Search for the cell housing the specified text and yield its [x, y] center coordinate. 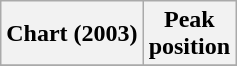
Peakposition [189, 34]
Chart (2003) [72, 34]
